Provide the (X, Y) coordinate of the cell's center where the given text is located.  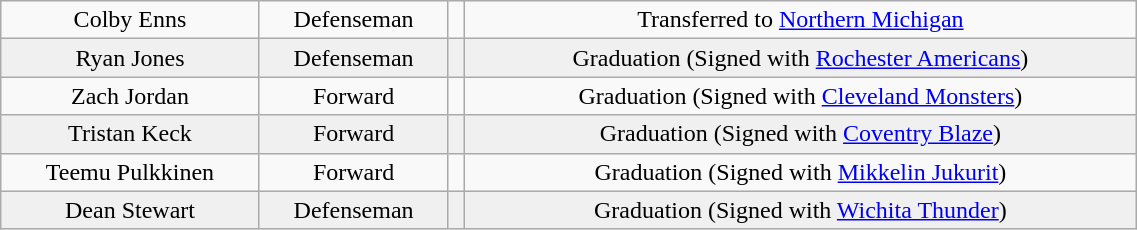
Tristan Keck (130, 134)
Graduation (Signed with Cleveland Monsters) (800, 96)
Ryan Jones (130, 58)
Transferred to Northern Michigan (800, 20)
Teemu Pulkkinen (130, 172)
Colby Enns (130, 20)
Graduation (Signed with Wichita Thunder) (800, 210)
Graduation (Signed with Coventry Blaze) (800, 134)
Graduation (Signed with Mikkelin Jukurit) (800, 172)
Graduation (Signed with Rochester Americans) (800, 58)
Dean Stewart (130, 210)
Zach Jordan (130, 96)
